Pinpoint the cell where the given text exists, returning its (X, Y) midpoint coordinate. 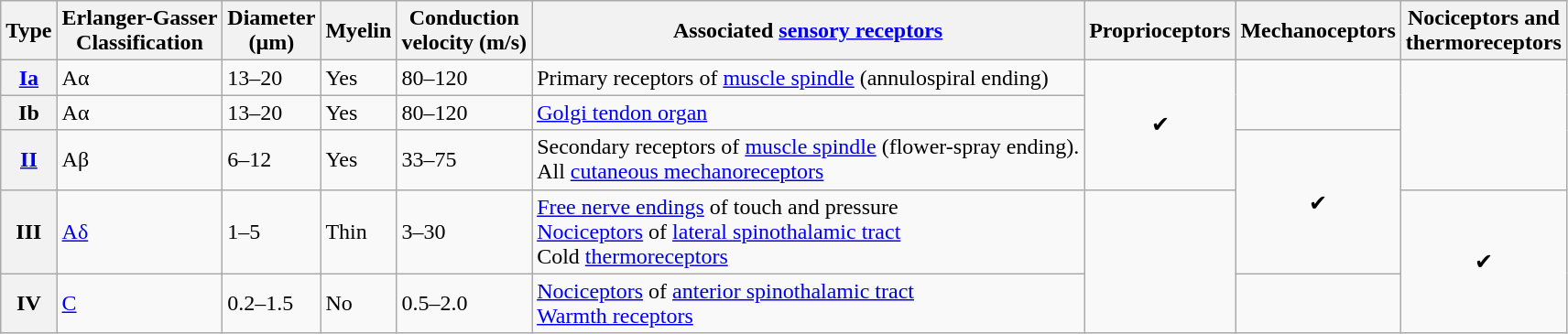
33–75 (464, 159)
0.2–1.5 (271, 304)
Erlanger-GasserClassification (139, 31)
Mechanoceptors (1318, 31)
IV (29, 304)
0.5–2.0 (464, 304)
Primary receptors of muscle spindle (annulospiral ending) (808, 78)
Aβ (139, 159)
Conductionvelocity (m/s) (464, 31)
Secondary receptors of muscle spindle (flower-spray ending).All cutaneous mechanoreceptors (808, 159)
Associated sensory receptors (808, 31)
C (139, 304)
Thin (359, 232)
Ia (29, 78)
6–12 (271, 159)
Free nerve endings of touch and pressureNociceptors of lateral spinothalamic tractCold thermoreceptors (808, 232)
No (359, 304)
Proprioceptors (1160, 31)
Nociceptors of anterior spinothalamic tractWarmth receptors (808, 304)
II (29, 159)
Diameter(μm) (271, 31)
Aδ (139, 232)
3–30 (464, 232)
Ib (29, 113)
III (29, 232)
Nociceptors andthermoreceptors (1484, 31)
Golgi tendon organ (808, 113)
Type (29, 31)
1–5 (271, 232)
Myelin (359, 31)
